For the text-containing cell, return its midpoint in [x, y] coordinate format. 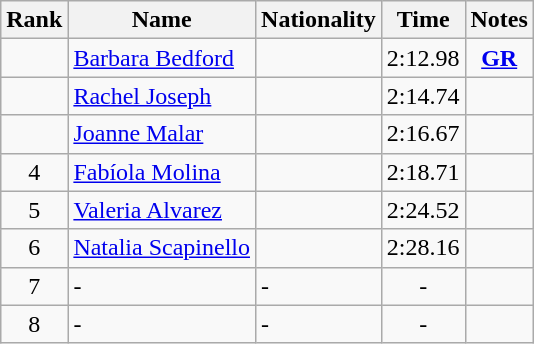
2:14.74 [423, 96]
2:18.71 [423, 172]
Joanne Malar [162, 134]
2:12.98 [423, 58]
Fabíola Molina [162, 172]
GR [499, 58]
7 [34, 286]
Notes [499, 20]
8 [34, 324]
Natalia Scapinello [162, 248]
4 [34, 172]
Barbara Bedford [162, 58]
2:16.67 [423, 134]
6 [34, 248]
Nationality [319, 20]
2:24.52 [423, 210]
Rank [34, 20]
Valeria Alvarez [162, 210]
Rachel Joseph [162, 96]
Time [423, 20]
5 [34, 210]
Name [162, 20]
2:28.16 [423, 248]
